Return the [x, y] coordinate for the center point of the cell that contains the specified text.  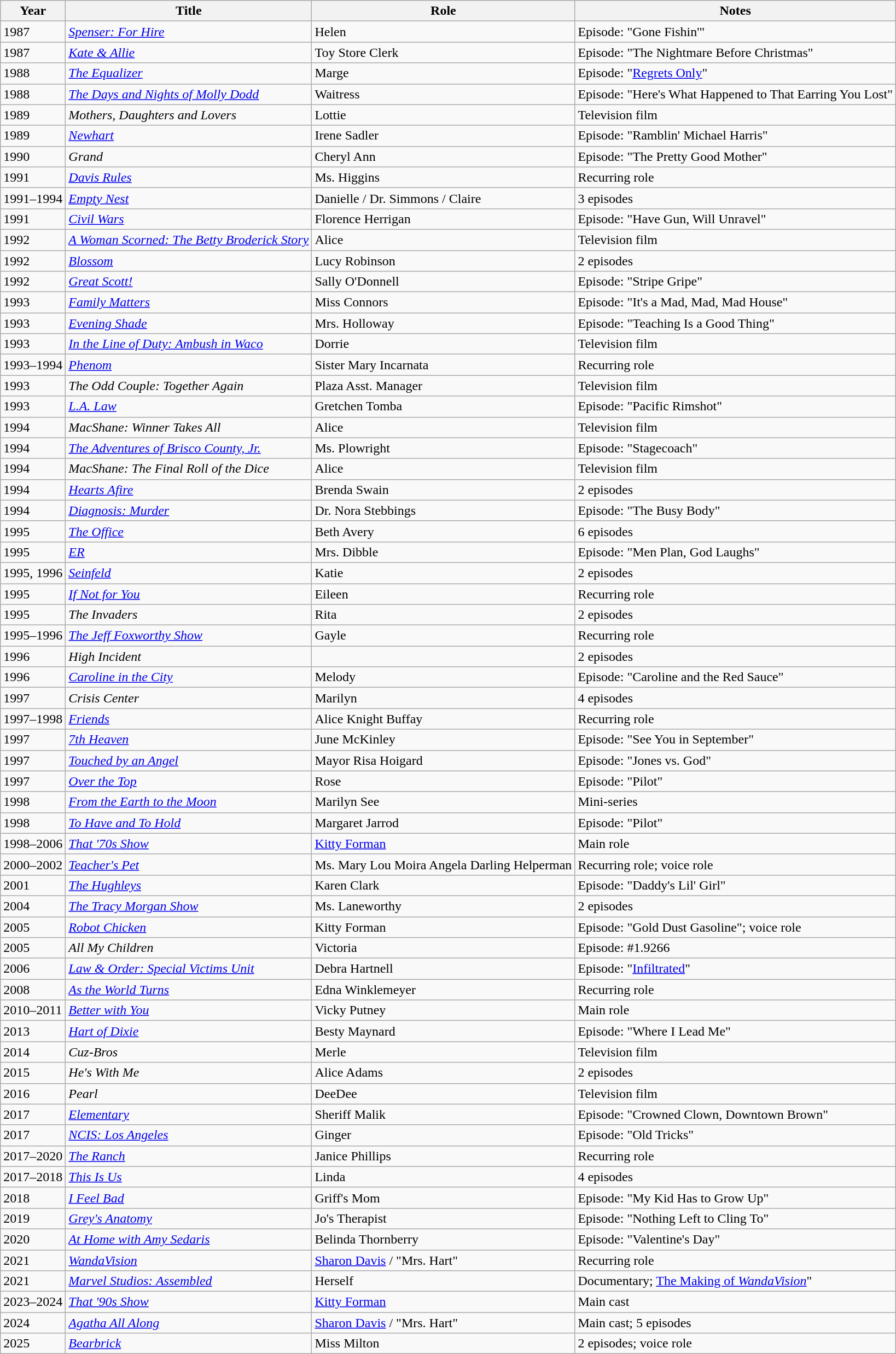
Episode: "Where I Lead Me" [735, 1031]
1997–1998 [33, 719]
That '70s Show [189, 844]
Mini-series [735, 802]
DeeDee [443, 1094]
Episode: "Teaching Is a Good Thing" [735, 323]
Grand [189, 156]
Grey's Anatomy [189, 1218]
Ms. Plowright [443, 448]
Episode: "It's a Mad, Mad, Mad House" [735, 303]
Miss Connors [443, 303]
A Woman Scorned: The Betty Broderick Story [189, 240]
2004 [33, 906]
WandaVision [189, 1260]
Blossom [189, 261]
1993–1994 [33, 365]
Mrs. Holloway [443, 323]
Episode: "Daddy's Lil' Girl" [735, 885]
In the Line of Duty: Ambush in Waco [189, 344]
Civil Wars [189, 219]
Griff's Mom [443, 1198]
Elementary [189, 1114]
1995, 1996 [33, 573]
Marvel Studios: Assembled [189, 1281]
2 episodes; voice role [735, 1344]
Episode: "Pacific Rimshot" [735, 406]
Sheriff Malik [443, 1114]
Episode: "Caroline and the Red Sauce" [735, 677]
Ginger [443, 1135]
Eileen [443, 594]
2015 [33, 1073]
Title [189, 11]
Evening Shade [189, 323]
Main cast [735, 1302]
2014 [33, 1052]
Hart of Dixie [189, 1031]
Role [443, 11]
2024 [33, 1323]
Episode: "Ramblin' Michael Harris" [735, 136]
Better with You [189, 1010]
Karen Clark [443, 885]
Main cast; 5 episodes [735, 1323]
2018 [33, 1198]
6 episodes [735, 531]
The Hughleys [189, 885]
Rose [443, 781]
Episode: "Valentine's Day" [735, 1239]
Episode: "Regrets Only" [735, 73]
The Office [189, 531]
Ms. Laneworthy [443, 906]
The Adventures of Brisco County, Jr. [189, 448]
Plaza Asst. Manager [443, 386]
2016 [33, 1094]
Agatha All Along [189, 1323]
Florence Herrigan [443, 219]
Diagnosis: Murder [189, 510]
1990 [33, 156]
2013 [33, 1031]
Dr. Nora Stebbings [443, 510]
As the World Turns [189, 990]
The Ranch [189, 1156]
That '90s Show [189, 1302]
Episode: "See You in September" [735, 740]
7th Heaven [189, 740]
3 episodes [735, 198]
Margaret Jarrod [443, 823]
Hearts Afire [189, 490]
The Invaders [189, 615]
Episode: "Stripe Gripe" [735, 282]
2010–2011 [33, 1010]
To Have and To Hold [189, 823]
Debra Hartnell [443, 969]
Vicky Putney [443, 1010]
Helen [443, 32]
Gretchen Tomba [443, 406]
At Home with Amy Sedaris [189, 1239]
High Incident [189, 656]
Marilyn [443, 698]
Pearl [189, 1094]
Episode: "Gone Fishin'" [735, 32]
Merle [443, 1052]
Episode: "Infiltrated" [735, 969]
Sally O'Donnell [443, 282]
Toy Store Clerk [443, 53]
Documentary; The Making of WandaVision" [735, 1281]
The Equalizer [189, 73]
Crisis Center [189, 698]
The Tracy Morgan Show [189, 906]
2000–2002 [33, 864]
Episode: "Old Tricks" [735, 1135]
Gayle [443, 636]
1995–1996 [33, 636]
MacShane: Winner Takes All [189, 427]
Katie [443, 573]
Year [33, 11]
Mayor Risa Hoigard [443, 760]
Ms. Higgins [443, 177]
Episode: #1.9266 [735, 948]
Ms. Mary Lou Moira Angela Darling Helperman [443, 864]
Melody [443, 677]
Dorrie [443, 344]
Episode: "Jones vs. God" [735, 760]
Mrs. Dibble [443, 552]
2006 [33, 969]
Episode: "Gold Dust Gasoline"; voice role [735, 927]
Rita [443, 615]
Beth Avery [443, 531]
Mothers, Daughters and Lovers [189, 115]
Waitress [443, 94]
Seinfeld [189, 573]
Friends [189, 719]
Jo's Therapist [443, 1218]
MacShane: The Final Roll of the Dice [189, 469]
Phenom [189, 365]
NCIS: Los Angeles [189, 1135]
ER [189, 552]
Davis Rules [189, 177]
Cuz-Bros [189, 1052]
Family Matters [189, 303]
Bearbrick [189, 1344]
2017–2018 [33, 1177]
2008 [33, 990]
The Odd Couple: Together Again [189, 386]
Lucy Robinson [443, 261]
The Jeff Foxworthy Show [189, 636]
1991–1994 [33, 198]
Janice Phillips [443, 1156]
Alice Adams [443, 1073]
Episode: "Crowned Clown, Downtown Brown" [735, 1114]
Danielle / Dr. Simmons / Claire [443, 198]
Alice Knight Buffay [443, 719]
Over the Top [189, 781]
This Is Us [189, 1177]
Newhart [189, 136]
Irene Sadler [443, 136]
Teacher's Pet [189, 864]
Cheryl Ann [443, 156]
Empty Nest [189, 198]
Linda [443, 1177]
All My Children [189, 948]
Marge [443, 73]
Episode: "The Pretty Good Mother" [735, 156]
2001 [33, 885]
L.A. Law [189, 406]
1998–2006 [33, 844]
He's With Me [189, 1073]
2023–2024 [33, 1302]
Touched by an Angel [189, 760]
Edna Winklemeyer [443, 990]
Herself [443, 1281]
Miss Milton [443, 1344]
From the Earth to the Moon [189, 802]
Brenda Swain [443, 490]
Spenser: For Hire [189, 32]
Episode: "My Kid Has to Grow Up" [735, 1198]
Episode: "The Busy Body" [735, 510]
Episode: "Stagecoach" [735, 448]
Robot Chicken [189, 927]
Episode: "Have Gun, Will Unravel" [735, 219]
Marilyn See [443, 802]
I Feel Bad [189, 1198]
Episode: "Nothing Left to Cling To" [735, 1218]
Episode: "The Nightmare Before Christmas" [735, 53]
Caroline in the City [189, 677]
Victoria [443, 948]
Law & Order: Special Victims Unit [189, 969]
Lottie [443, 115]
2020 [33, 1239]
Episode: "Here's What Happened to That Earring You Lost" [735, 94]
Belinda Thornberry [443, 1239]
Episode: "Men Plan, God Laughs" [735, 552]
The Days and Nights of Molly Dodd [189, 94]
Besty Maynard [443, 1031]
Sister Mary Incarnata [443, 365]
2017–2020 [33, 1156]
June McKinley [443, 740]
If Not for You [189, 594]
2025 [33, 1344]
Great Scott! [189, 282]
Kate & Allie [189, 53]
Recurring role; voice role [735, 864]
2019 [33, 1218]
Notes [735, 11]
